Identify which cell holds the provided text, then report its (X, Y) central coordinate. 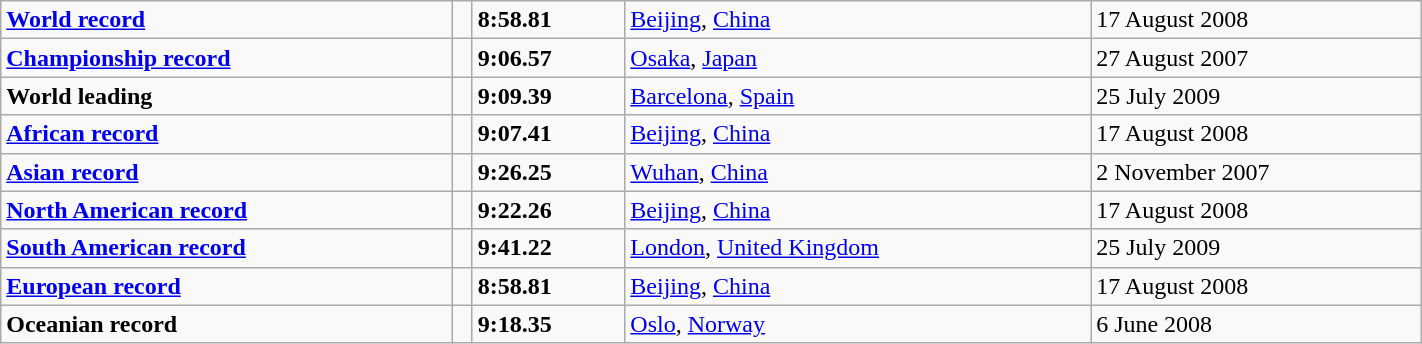
Championship record (227, 58)
9:26.25 (548, 172)
South American record (227, 248)
Barcelona, Spain (858, 96)
2 November 2007 (1256, 172)
9:22.26 (548, 210)
Oslo, Norway (858, 324)
European record (227, 286)
9:07.41 (548, 134)
North American record (227, 210)
9:06.57 (548, 58)
9:09.39 (548, 96)
6 June 2008 (1256, 324)
27 August 2007 (1256, 58)
Wuhan, China (858, 172)
World record (227, 20)
Oceanian record (227, 324)
African record (227, 134)
World leading (227, 96)
Osaka, Japan (858, 58)
London, United Kingdom (858, 248)
9:18.35 (548, 324)
Asian record (227, 172)
9:41.22 (548, 248)
